For the text-containing cell, return its midpoint in (X, Y) coordinate format. 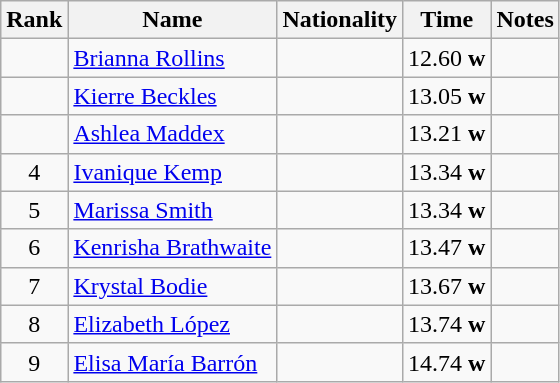
Elisa María Barrón (172, 362)
13.47 w (447, 248)
Kenrisha Brathwaite (172, 248)
9 (34, 362)
Elizabeth López (172, 324)
Time (447, 20)
Ashlea Maddex (172, 134)
Brianna Rollins (172, 58)
Name (172, 20)
14.74 w (447, 362)
Ivanique Kemp (172, 172)
Notes (525, 20)
5 (34, 210)
Krystal Bodie (172, 286)
13.21 w (447, 134)
13.67 w (447, 286)
13.74 w (447, 324)
4 (34, 172)
7 (34, 286)
Marissa Smith (172, 210)
Nationality (340, 20)
Rank (34, 20)
Kierre Beckles (172, 96)
13.05 w (447, 96)
12.60 w (447, 58)
8 (34, 324)
6 (34, 248)
